Determine the [X, Y] coordinate at the center of the cell enclosing the given text.  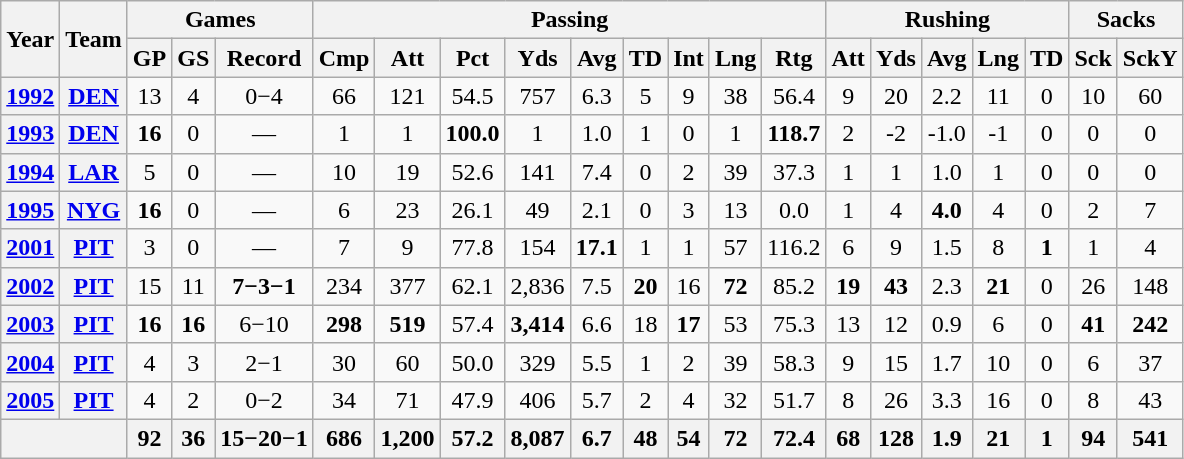
54 [689, 438]
36 [194, 438]
2.2 [946, 96]
53 [735, 324]
2004 [30, 362]
23 [408, 210]
121 [408, 96]
71 [408, 400]
0−4 [264, 96]
50.0 [472, 362]
406 [538, 400]
LAR [94, 172]
3.3 [946, 400]
0.9 [946, 324]
47.9 [472, 400]
85.2 [794, 286]
148 [1150, 286]
2002 [30, 286]
2−1 [264, 362]
72.4 [794, 438]
Sacks [1126, 20]
41 [1093, 324]
6.3 [596, 96]
GS [194, 58]
7−3−1 [264, 286]
6.6 [596, 324]
5.7 [596, 400]
Passing [570, 20]
Year [30, 39]
1.7 [946, 362]
Sck [1093, 58]
38 [735, 96]
54.5 [472, 96]
57.2 [472, 438]
75.3 [794, 324]
Team [94, 39]
Record [264, 58]
3,414 [538, 324]
66 [344, 96]
100.0 [472, 134]
116.2 [794, 248]
Pct [472, 58]
0.0 [794, 210]
37.3 [794, 172]
12 [896, 324]
1992 [30, 96]
17 [689, 324]
57 [735, 248]
2,836 [538, 286]
48 [645, 438]
58.3 [794, 362]
-1.0 [946, 134]
0−2 [264, 400]
57.4 [472, 324]
2.1 [596, 210]
94 [1093, 438]
52.6 [472, 172]
234 [344, 286]
329 [538, 362]
56.4 [794, 96]
Rtg [794, 58]
-1 [998, 134]
686 [344, 438]
1993 [30, 134]
8,087 [538, 438]
298 [344, 324]
757 [538, 96]
92 [149, 438]
Int [689, 58]
32 [735, 400]
1995 [30, 210]
-2 [896, 134]
2.3 [946, 286]
17.1 [596, 248]
18 [645, 324]
2003 [30, 324]
141 [538, 172]
4.0 [946, 210]
62.1 [472, 286]
519 [408, 324]
154 [538, 248]
2001 [30, 248]
26.1 [472, 210]
1.9 [946, 438]
37 [1150, 362]
1.5 [946, 248]
7.5 [596, 286]
77.8 [472, 248]
128 [896, 438]
377 [408, 286]
6.7 [596, 438]
118.7 [794, 134]
7.4 [596, 172]
34 [344, 400]
30 [344, 362]
68 [848, 438]
NYG [94, 210]
Rushing [948, 20]
GP [149, 58]
51.7 [794, 400]
2005 [30, 400]
Cmp [344, 58]
SckY [1150, 58]
6−10 [264, 324]
1,200 [408, 438]
Games [220, 20]
1994 [30, 172]
5.5 [596, 362]
242 [1150, 324]
15−20−1 [264, 438]
541 [1150, 438]
49 [538, 210]
